Determine the [x, y] coordinate at the center of the cell enclosing the given text.  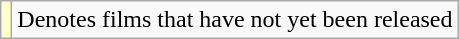
Denotes films that have not yet been released [235, 20]
